Search for the cell housing the specified text and yield its (X, Y) center coordinate. 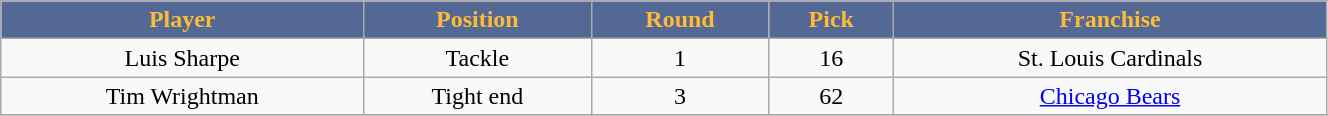
Chicago Bears (1110, 96)
Tight end (478, 96)
Tim Wrightman (182, 96)
Tackle (478, 58)
Luis Sharpe (182, 58)
St. Louis Cardinals (1110, 58)
3 (680, 96)
Pick (832, 20)
1 (680, 58)
62 (832, 96)
Player (182, 20)
Position (478, 20)
Round (680, 20)
Franchise (1110, 20)
16 (832, 58)
